From the cell containing the given text, extract its center point as [X, Y] coordinate. 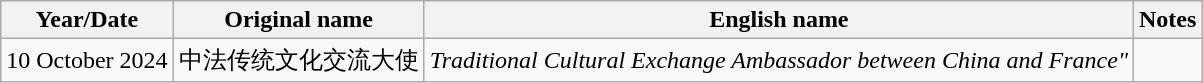
Original name [298, 20]
10 October 2024 [87, 60]
Year/Date [87, 20]
中法传统文化交流大使 [298, 60]
Traditional Cultural Exchange Ambassador between China and France" [778, 60]
Notes [1168, 20]
English name [778, 20]
